Provide the (X, Y) coordinate of the cell's center where the given text is located.  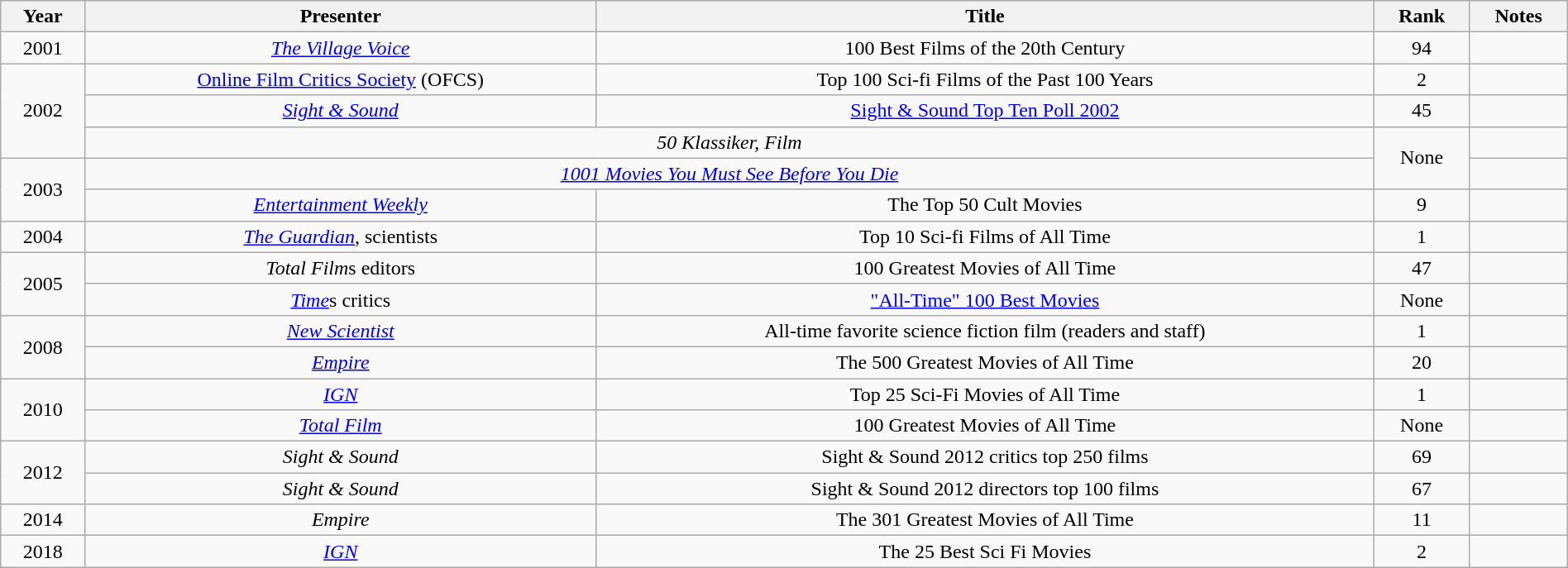
"All-Time" 100 Best Movies (985, 299)
2012 (43, 473)
Total Films editors (341, 268)
20 (1422, 362)
50 Klassiker, Film (729, 142)
94 (1422, 48)
Sight & Sound 2012 critics top 250 films (985, 457)
Rank (1422, 17)
Top 25 Sci-Fi Movies of All Time (985, 394)
100 Best Films of the 20th Century (985, 48)
Top 10 Sci-fi Films of All Time (985, 236)
2004 (43, 236)
2010 (43, 410)
Top 100 Sci-fi Films of the Past 100 Years (985, 79)
Title (985, 17)
The Village Voice (341, 48)
All-time favorite science fiction film (readers and staff) (985, 331)
Entertainment Weekly (341, 205)
2008 (43, 346)
The 500 Greatest Movies of All Time (985, 362)
67 (1422, 489)
1001 Movies You Must See Before You Die (729, 174)
The 25 Best Sci Fi Movies (985, 551)
2001 (43, 48)
2018 (43, 551)
2002 (43, 111)
Sight & Sound Top Ten Poll 2002 (985, 111)
Sight & Sound 2012 directors top 100 films (985, 489)
Online Film Critics Society (OFCS) (341, 79)
2003 (43, 189)
11 (1422, 520)
2014 (43, 520)
Times critics (341, 299)
9 (1422, 205)
The Top 50 Cult Movies (985, 205)
45 (1422, 111)
47 (1422, 268)
The Guardian, scientists (341, 236)
2005 (43, 284)
Total Film (341, 426)
Notes (1518, 17)
The 301 Greatest Movies of All Time (985, 520)
Presenter (341, 17)
New Scientist (341, 331)
Year (43, 17)
69 (1422, 457)
